From the cell containing the given text, extract its center point as (X, Y) coordinate. 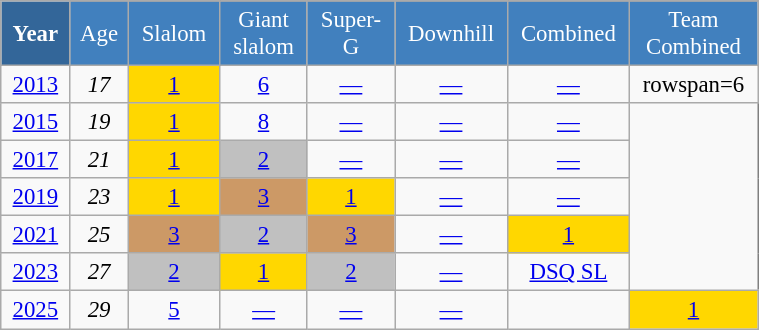
8 (264, 122)
Age (99, 34)
DSQ SL (568, 273)
Slalom (174, 34)
25 (99, 235)
5 (174, 310)
19 (99, 122)
17 (99, 85)
2017 (36, 160)
Super-G (350, 34)
Downhill (452, 34)
2025 (36, 310)
2021 (36, 235)
29 (99, 310)
2013 (36, 85)
Year (36, 34)
Giantslalom (264, 34)
2015 (36, 122)
23 (99, 197)
rowspan=6 (693, 85)
Combined (568, 34)
2023 (36, 273)
2019 (36, 197)
6 (264, 85)
27 (99, 273)
21 (99, 160)
Team Combined (693, 34)
